Determine the [x, y] coordinate at the center of the cell enclosing the given text.  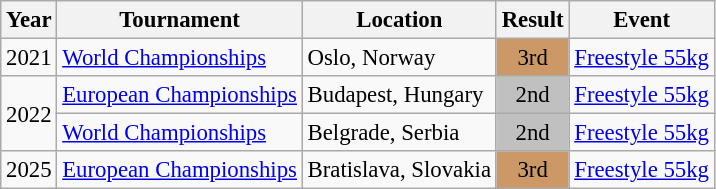
2022 [29, 114]
Year [29, 20]
Bratislava, Slovakia [399, 170]
Tournament [180, 20]
Event [642, 20]
Oslo, Norway [399, 58]
Location [399, 20]
2025 [29, 170]
Belgrade, Serbia [399, 133]
Budapest, Hungary [399, 95]
2021 [29, 58]
Result [532, 20]
